Identify which cell holds the provided text, then report its (X, Y) central coordinate. 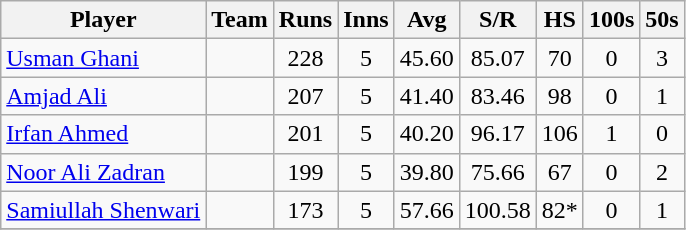
100s (611, 20)
Noor Ali Zadran (104, 172)
Usman Ghani (104, 58)
228 (305, 58)
57.66 (426, 210)
85.07 (498, 58)
199 (305, 172)
Player (104, 20)
S/R (498, 20)
Avg (426, 20)
3 (662, 58)
173 (305, 210)
207 (305, 96)
106 (560, 134)
96.17 (498, 134)
75.66 (498, 172)
82* (560, 210)
70 (560, 58)
98 (560, 96)
40.20 (426, 134)
201 (305, 134)
Samiullah Shenwari (104, 210)
Runs (305, 20)
Irfan Ahmed (104, 134)
Inns (366, 20)
67 (560, 172)
Team (240, 20)
100.58 (498, 210)
39.80 (426, 172)
45.60 (426, 58)
HS (560, 20)
2 (662, 172)
83.46 (498, 96)
41.40 (426, 96)
Amjad Ali (104, 96)
50s (662, 20)
